Determine the (X, Y) coordinate at the center of the cell enclosing the given text.  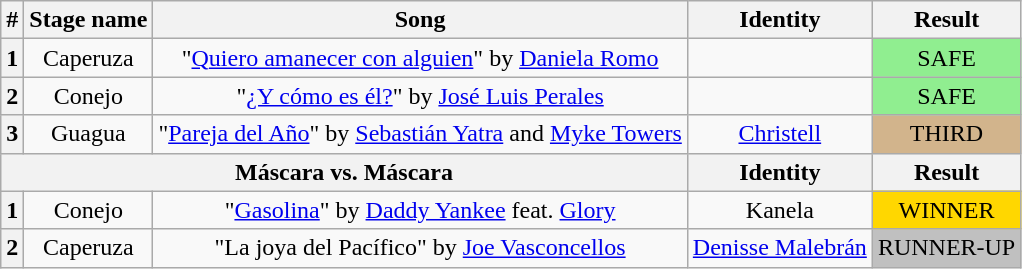
"La joya del Pacífico" by Joe Vasconcellos (420, 248)
Kanela (780, 210)
Guagua (88, 134)
"Quiero amanecer con alguien" by Daniela Romo (420, 58)
Christell (780, 134)
RUNNER-UP (946, 248)
THIRD (946, 134)
# (12, 20)
"Gasolina" by Daddy Yankee feat. Glory (420, 210)
"¿Y cómo es él?" by José Luis Perales (420, 96)
Denisse Malebrán (780, 248)
WINNER (946, 210)
3 (12, 134)
Stage name (88, 20)
Máscara vs. Máscara (344, 172)
"Pareja del Año" by Sebastián Yatra and Myke Towers (420, 134)
Song (420, 20)
